Find where the given text appears and provide that cell's center as [x, y] coordinate. 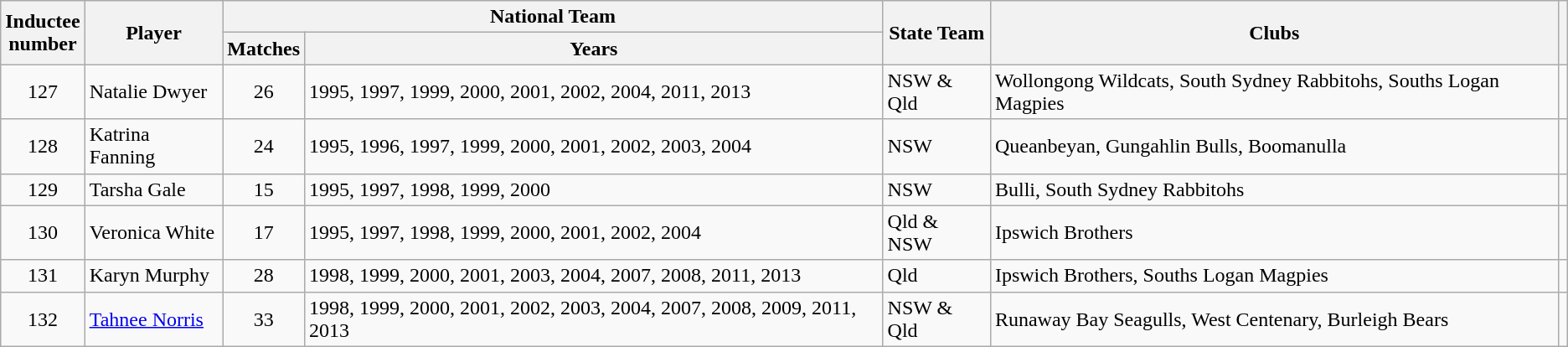
130 [43, 233]
1998, 1999, 2000, 2001, 2003, 2004, 2007, 2008, 2011, 2013 [595, 276]
1995, 1997, 1999, 2000, 2001, 2002, 2004, 2011, 2013 [595, 92]
Clubs [1274, 33]
Runaway Bay Seagulls, West Centenary, Burleigh Bears [1274, 319]
Karyn Murphy [154, 276]
Years [595, 49]
1995, 1997, 1998, 1999, 2000 [595, 189]
129 [43, 189]
Qld & NSW [936, 233]
National Team [553, 17]
132 [43, 319]
Wollongong Wildcats, South Sydney Rabbitohs, Souths Logan Magpies [1274, 92]
Veronica White [154, 233]
Player [154, 33]
Tahnee Norris [154, 319]
33 [264, 319]
128 [43, 146]
24 [264, 146]
Inducteenumber [43, 33]
1995, 1996, 1997, 1999, 2000, 2001, 2002, 2003, 2004 [595, 146]
28 [264, 276]
Queanbeyan, Gungahlin Bulls, Boomanulla [1274, 146]
17 [264, 233]
127 [43, 92]
131 [43, 276]
1995, 1997, 1998, 1999, 2000, 2001, 2002, 2004 [595, 233]
Natalie Dwyer [154, 92]
Tarsha Gale [154, 189]
26 [264, 92]
Matches [264, 49]
Qld [936, 276]
Katrina Fanning [154, 146]
1998, 1999, 2000, 2001, 2002, 2003, 2004, 2007, 2008, 2009, 2011, 2013 [595, 319]
State Team [936, 33]
15 [264, 189]
Ipswich Brothers, Souths Logan Magpies [1274, 276]
Bulli, South Sydney Rabbitohs [1274, 189]
Ipswich Brothers [1274, 233]
